Output the [X, Y] coordinate of the center of the cell containing the given text.  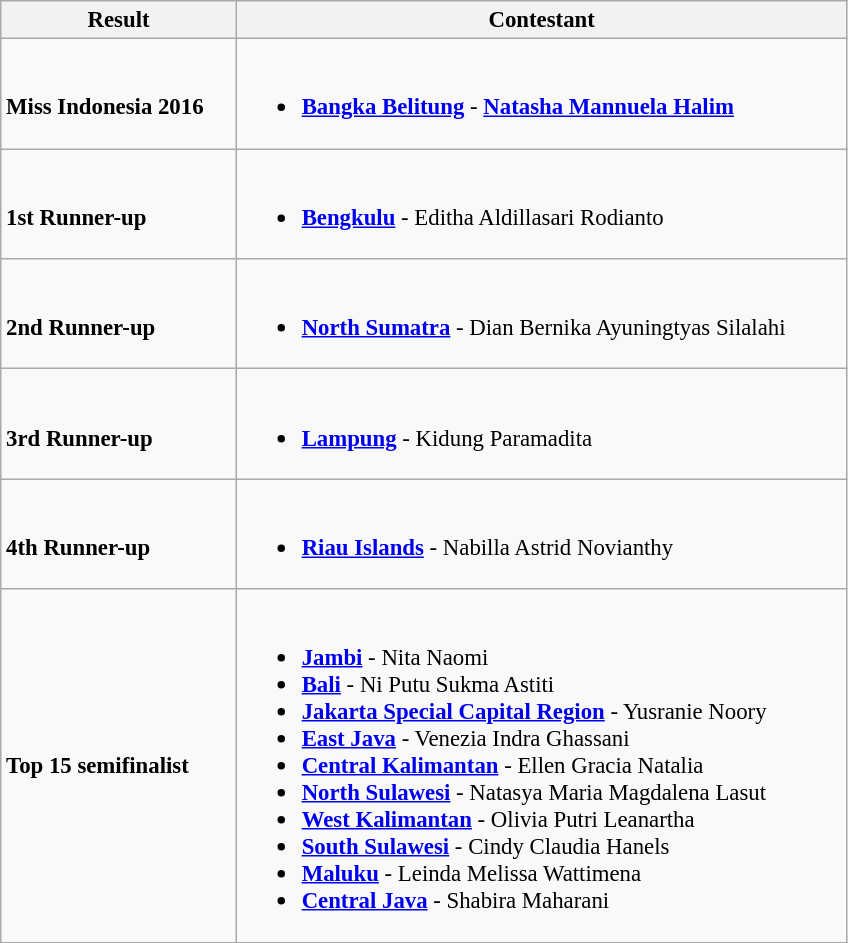
Contestant [542, 20]
1st Runner-up [119, 204]
Bangka Belitung - Natasha Mannuela Halim [542, 94]
4th Runner-up [119, 534]
Riau Islands - Nabilla Astrid Novianthy [542, 534]
Top 15 semifinalist [119, 766]
North Sumatra - Dian Bernika Ayuningtyas Silalahi [542, 314]
Miss Indonesia 2016 [119, 94]
Result [119, 20]
Bengkulu - Editha Aldillasari Rodianto [542, 204]
Lampung - Kidung Paramadita [542, 424]
3rd Runner-up [119, 424]
2nd Runner-up [119, 314]
